Provide the [X, Y] coordinate of the cell's center where the given text is located.  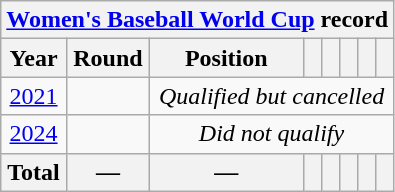
Women's Baseball World Cup record [198, 20]
2021 [34, 96]
Position [226, 58]
Total [34, 172]
Qualified but cancelled [271, 96]
Year [34, 58]
2024 [34, 134]
Round [108, 58]
Did not qualify [271, 134]
